Locate the cell with the specified text and output its (x, y) center coordinate. 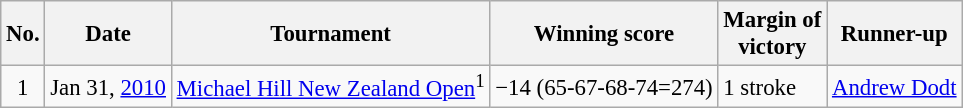
Runner-up (894, 34)
Jan 31, 2010 (108, 87)
Winning score (604, 34)
1 stroke (772, 87)
Michael Hill New Zealand Open1 (330, 87)
Andrew Dodt (894, 87)
−14 (65-67-68-74=274) (604, 87)
Date (108, 34)
Margin ofvictory (772, 34)
Tournament (330, 34)
No. (23, 34)
1 (23, 87)
